Extract the [X, Y] coordinate from the center of the cell holding the provided text.  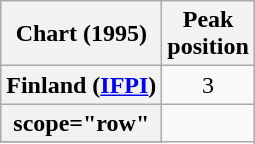
Chart (1995) [82, 34]
Peakposition [208, 34]
scope="row" [82, 123]
Finland (IFPI) [82, 85]
3 [208, 85]
